Identify which cell holds the provided text, then report its (x, y) central coordinate. 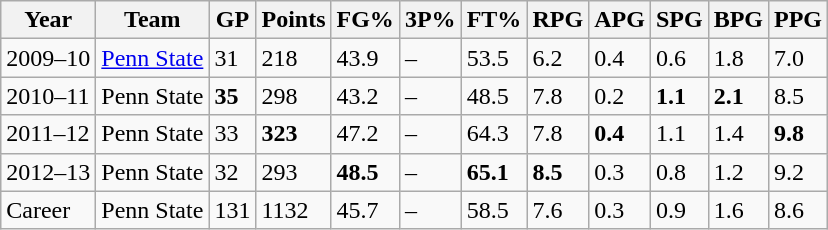
Team (152, 20)
7.6 (558, 210)
8.6 (798, 210)
3P% (430, 20)
0.2 (620, 96)
0.8 (679, 172)
Points (294, 20)
2012–13 (48, 172)
323 (294, 134)
9.8 (798, 134)
53.5 (494, 58)
SPG (679, 20)
2011–12 (48, 134)
293 (294, 172)
131 (232, 210)
Career (48, 210)
1132 (294, 210)
1.8 (738, 58)
1.4 (738, 134)
43.9 (365, 58)
58.5 (494, 210)
7.0 (798, 58)
1.6 (738, 210)
FT% (494, 20)
0.6 (679, 58)
45.7 (365, 210)
RPG (558, 20)
64.3 (494, 134)
1.2 (738, 172)
PPG (798, 20)
47.2 (365, 134)
43.2 (365, 96)
6.2 (558, 58)
33 (232, 134)
31 (232, 58)
35 (232, 96)
2.1 (738, 96)
218 (294, 58)
Year (48, 20)
BPG (738, 20)
FG% (365, 20)
GP (232, 20)
APG (620, 20)
2009–10 (48, 58)
298 (294, 96)
65.1 (494, 172)
9.2 (798, 172)
2010–11 (48, 96)
0.9 (679, 210)
32 (232, 172)
